Detect which cell encompasses the target text, then output its (x, y) center coordinate. 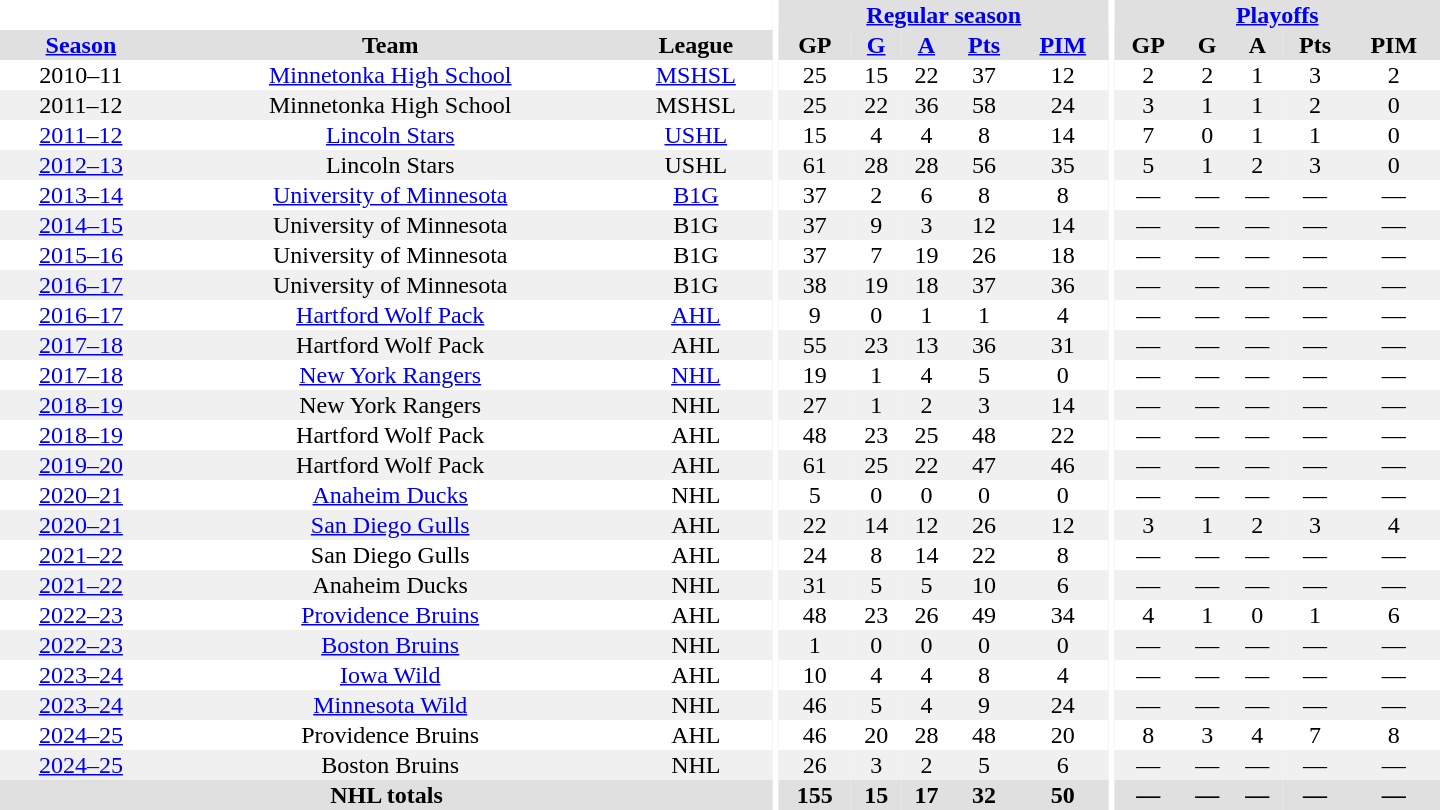
2019–20 (81, 465)
47 (984, 465)
38 (816, 285)
League (696, 45)
2014–15 (81, 225)
2012–13 (81, 165)
34 (1063, 615)
32 (984, 795)
49 (984, 615)
Minnesota Wild (390, 705)
Regular season (944, 15)
Iowa Wild (390, 675)
Team (390, 45)
17 (926, 795)
13 (926, 345)
2013–14 (81, 195)
Season (81, 45)
155 (816, 795)
2015–16 (81, 255)
35 (1063, 165)
NHL totals (386, 795)
58 (984, 105)
56 (984, 165)
2010–11 (81, 75)
Playoffs (1277, 15)
50 (1063, 795)
55 (816, 345)
27 (816, 405)
